Output the [x, y] coordinate of the center of the cell containing the given text.  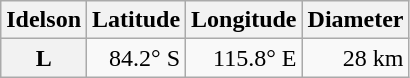
28 km [356, 58]
115.8° E [244, 58]
Latitude [136, 20]
84.2° S [136, 58]
Idelson [44, 20]
L [44, 58]
Longitude [244, 20]
Diameter [356, 20]
